Find where the given text appears and provide that cell's center as (X, Y) coordinate. 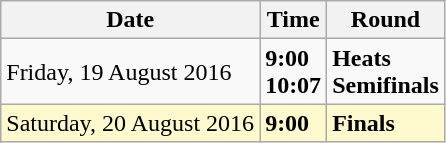
9:0010:07 (294, 72)
Date (130, 20)
Friday, 19 August 2016 (130, 72)
HeatsSemifinals (386, 72)
Finals (386, 123)
Time (294, 20)
Round (386, 20)
9:00 (294, 123)
Saturday, 20 August 2016 (130, 123)
